For the text-containing cell, return its midpoint in (x, y) coordinate format. 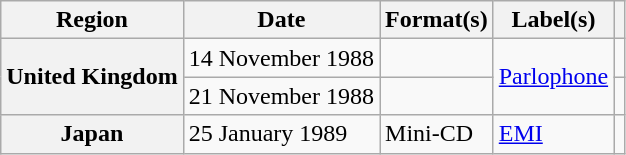
21 November 1988 (281, 96)
United Kingdom (92, 77)
Date (281, 20)
14 November 1988 (281, 58)
Mini-CD (437, 134)
Region (92, 20)
25 January 1989 (281, 134)
EMI (553, 134)
Format(s) (437, 20)
Japan (92, 134)
Label(s) (553, 20)
Parlophone (553, 77)
